From the cell containing the given text, extract its center point as [x, y] coordinate. 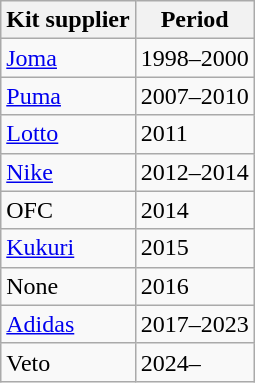
2015 [194, 248]
Kit supplier [68, 20]
Kukuri [68, 248]
2017–2023 [194, 324]
Veto [68, 362]
2012–2014 [194, 172]
Puma [68, 96]
2011 [194, 134]
OFC [68, 210]
2016 [194, 286]
2014 [194, 210]
Period [194, 20]
1998–2000 [194, 58]
None [68, 286]
Nike [68, 172]
2024– [194, 362]
Lotto [68, 134]
2007–2010 [194, 96]
Adidas [68, 324]
Joma [68, 58]
